Extract the (x, y) coordinate from the center of the cell holding the provided text.  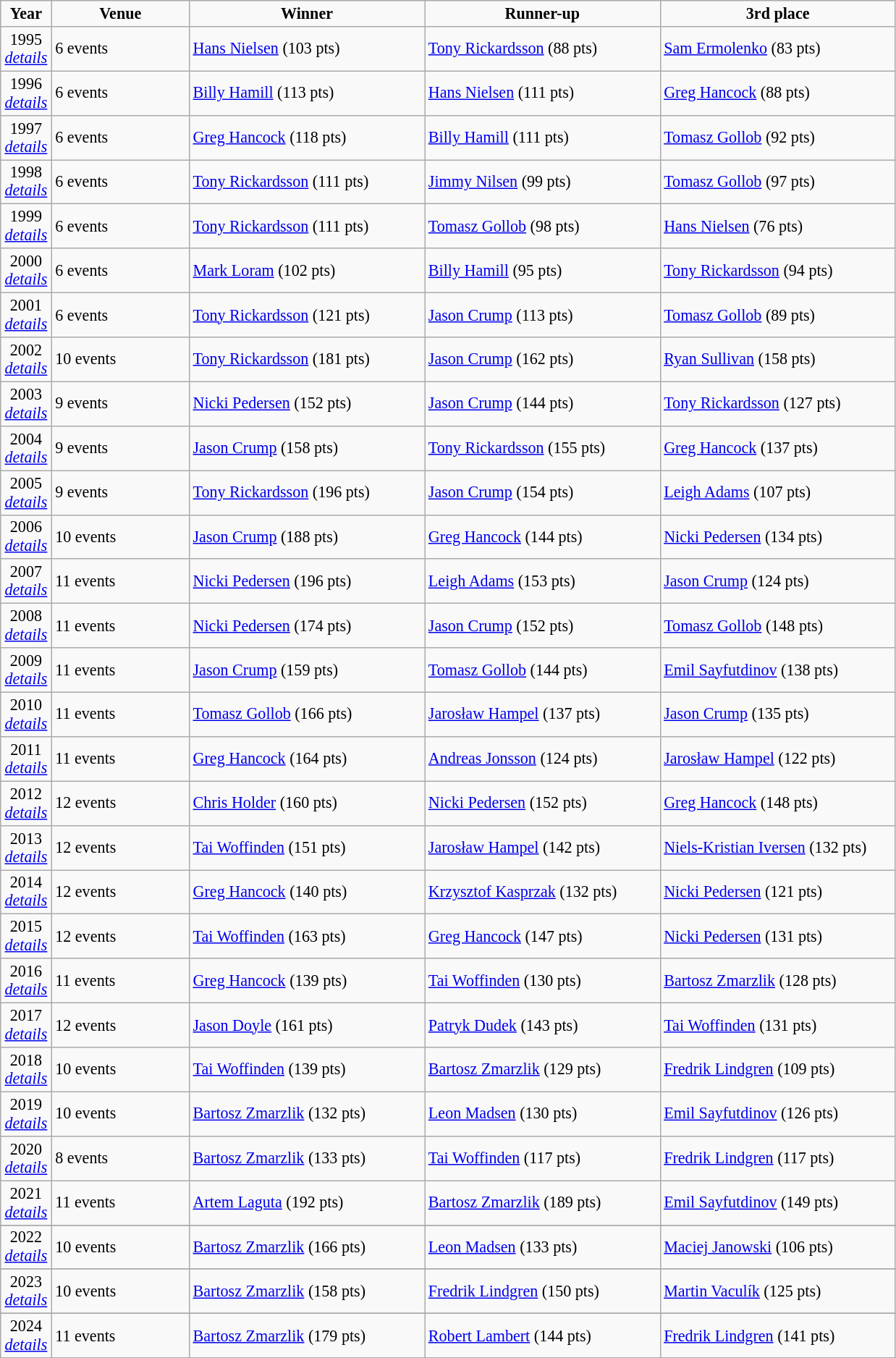
2015 details (26, 937)
Leon Madsen (133 pts) (543, 1247)
Martin Vaculík (125 pts) (777, 1291)
Mark Loram (102 pts) (307, 271)
Nicki Pedersen (174 pts) (307, 625)
Venue (120, 13)
2002 details (26, 359)
1998 details (26, 181)
Tomasz Gollob (144 pts) (543, 670)
8 events (120, 1158)
Tony Rickardsson (155 pts) (543, 447)
Maciej Janowski (106 pts) (777, 1247)
Ryan Sullivan (158 pts) (777, 359)
Greg Hancock (147 pts) (543, 937)
Bartosz Zmarzlik (179 pts) (307, 1335)
2003 details (26, 404)
1997 details (26, 138)
Greg Hancock (118 pts) (307, 138)
Fredrik Lindgren (150 pts) (543, 1291)
Leigh Adams (107 pts) (777, 492)
2004 details (26, 447)
Tai Woffinden (151 pts) (307, 847)
Niels-Kristian Iversen (132 pts) (777, 847)
Greg Hancock (164 pts) (307, 759)
2014 details (26, 892)
Greg Hancock (137 pts) (777, 447)
Tomasz Gollob (166 pts) (307, 714)
2000 details (26, 271)
Nicki Pedersen (131 pts) (777, 937)
Hans Nielsen (76 pts) (777, 226)
Jason Crump (124 pts) (777, 581)
1999 details (26, 226)
Tony Rickardsson (127 pts) (777, 404)
1996 details (26, 93)
Emil Sayfutdinov (138 pts) (777, 670)
Bartosz Zmarzlik (132 pts) (307, 1113)
Bartosz Zmarzlik (129 pts) (543, 1068)
Artem Laguta (192 pts) (307, 1202)
Leon Madsen (130 pts) (543, 1113)
Bartosz Zmarzlik (128 pts) (777, 980)
2008 details (26, 625)
Andreas Jonsson (124 pts) (543, 759)
Jason Crump (162 pts) (543, 359)
2013 details (26, 847)
Tony Rickardsson (181 pts) (307, 359)
Tomasz Gollob (148 pts) (777, 625)
3rd place (777, 13)
Jarosław Hampel (137 pts) (543, 714)
Chris Holder (160 pts) (307, 804)
Tomasz Gollob (97 pts) (777, 181)
Greg Hancock (148 pts) (777, 804)
Tony Rickardsson (88 pts) (543, 48)
Bartosz Zmarzlik (158 pts) (307, 1291)
Fredrik Lindgren (141 pts) (777, 1335)
Year (26, 13)
Jason Crump (152 pts) (543, 625)
2019 details (26, 1113)
2005 details (26, 492)
Nicki Pedersen (121 pts) (777, 892)
Robert Lambert (144 pts) (543, 1335)
Runner-up (543, 13)
2007 details (26, 581)
Bartosz Zmarzlik (133 pts) (307, 1158)
Tai Woffinden (117 pts) (543, 1158)
Hans Nielsen (111 pts) (543, 93)
Billy Hamill (95 pts) (543, 271)
Jason Crump (135 pts) (777, 714)
Fredrik Lindgren (109 pts) (777, 1068)
Greg Hancock (144 pts) (543, 537)
Emil Sayfutdinov (126 pts) (777, 1113)
2001 details (26, 314)
Tai Woffinden (163 pts) (307, 937)
Jarosław Hampel (122 pts) (777, 759)
Jason Crump (113 pts) (543, 314)
Nicki Pedersen (196 pts) (307, 581)
Jason Doyle (161 pts) (307, 1025)
Sam Ermolenko (83 pts) (777, 48)
Leigh Adams (153 pts) (543, 581)
Jarosław Hampel (142 pts) (543, 847)
2010 details (26, 714)
Tomasz Gollob (89 pts) (777, 314)
Billy Hamill (113 pts) (307, 93)
Jason Crump (144 pts) (543, 404)
Bartosz Zmarzlik (189 pts) (543, 1202)
Bartosz Zmarzlik (166 pts) (307, 1247)
Tomasz Gollob (98 pts) (543, 226)
Jason Crump (188 pts) (307, 537)
Tony Rickardsson (94 pts) (777, 271)
Greg Hancock (139 pts) (307, 980)
2006 details (26, 537)
Greg Hancock (88 pts) (777, 93)
2018 details (26, 1068)
Tai Woffinden (130 pts) (543, 980)
2012 details (26, 804)
Jason Crump (154 pts) (543, 492)
Krzysztof Kasprzak (132 pts) (543, 892)
2009 details (26, 670)
2011 details (26, 759)
2022 details (26, 1247)
Tai Woffinden (131 pts) (777, 1025)
Tony Rickardsson (121 pts) (307, 314)
2021 details (26, 1202)
Jason Crump (158 pts) (307, 447)
Emil Sayfutdinov (149 pts) (777, 1202)
Billy Hamill (111 pts) (543, 138)
Jason Crump (159 pts) (307, 670)
Tomasz Gollob (92 pts) (777, 138)
2017 details (26, 1025)
Fredrik Lindgren (117 pts) (777, 1158)
Greg Hancock (140 pts) (307, 892)
Nicki Pedersen (134 pts) (777, 537)
Jimmy Nilsen (99 pts) (543, 181)
2020 details (26, 1158)
Hans Nielsen (103 pts) (307, 48)
2024 details (26, 1335)
2016 details (26, 980)
2023 details (26, 1291)
1995 details (26, 48)
Tony Rickardsson (196 pts) (307, 492)
Winner (307, 13)
Patryk Dudek (143 pts) (543, 1025)
Tai Woffinden (139 pts) (307, 1068)
